Provide the (X, Y) coordinate of the cell's center where the given text is located.  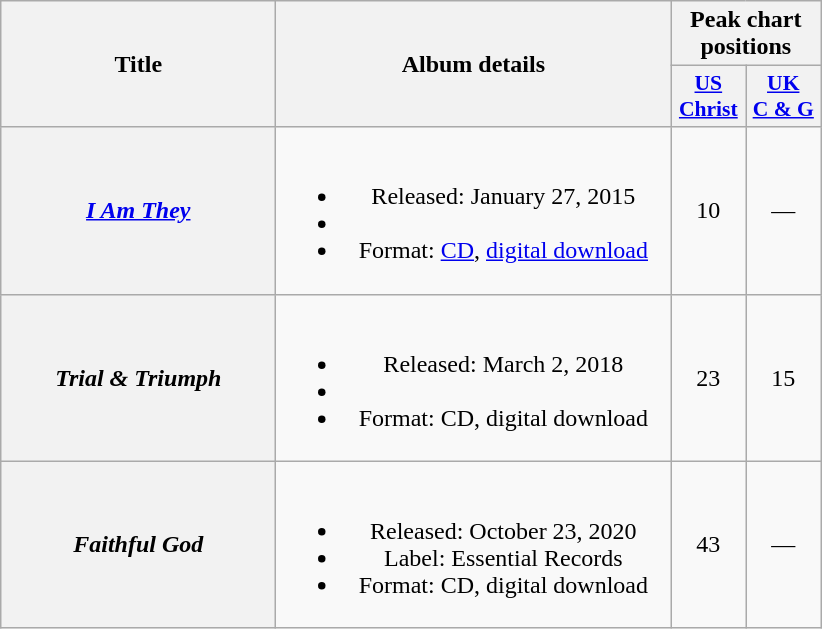
Trial & Triumph (138, 378)
Album details (474, 64)
23 (708, 378)
Peak chart positions (746, 34)
Title (138, 64)
Faithful God (138, 544)
15 (784, 378)
Released: October 23, 2020Label: Essential RecordsFormat: CD, digital download (474, 544)
10 (708, 210)
Released: March 2, 2018Format: CD, digital download (474, 378)
I Am They (138, 210)
Released: January 27, 2015Format: CD, digital download (474, 210)
USChrist (708, 96)
43 (708, 544)
UKC & G (784, 96)
